From the cell containing the given text, extract its center point as (X, Y) coordinate. 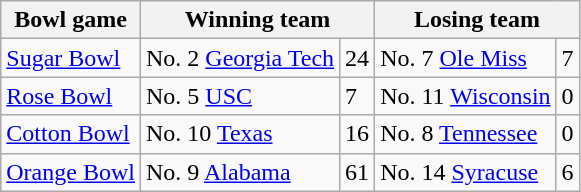
No. 5 USC (240, 96)
6 (568, 172)
Cotton Bowl (71, 134)
Bowl game (71, 20)
No. 14 Syracuse (466, 172)
No. 8 Tennessee (466, 134)
No. 11 Wisconsin (466, 96)
Sugar Bowl (71, 58)
16 (358, 134)
No. 10 Texas (240, 134)
No. 2 Georgia Tech (240, 58)
Rose Bowl (71, 96)
24 (358, 58)
Orange Bowl (71, 172)
61 (358, 172)
No. 9 Alabama (240, 172)
Losing team (477, 20)
No. 7 Ole Miss (466, 58)
Winning team (257, 20)
